Detect which cell encompasses the target text, then output its (X, Y) center coordinate. 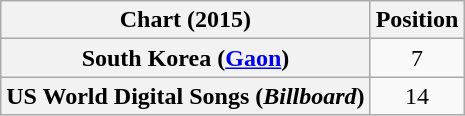
US World Digital Songs (Billboard) (186, 96)
South Korea (Gaon) (186, 58)
Position (417, 20)
Chart (2015) (186, 20)
7 (417, 58)
14 (417, 96)
